Find where the given text appears and provide that cell's center as [X, Y] coordinate. 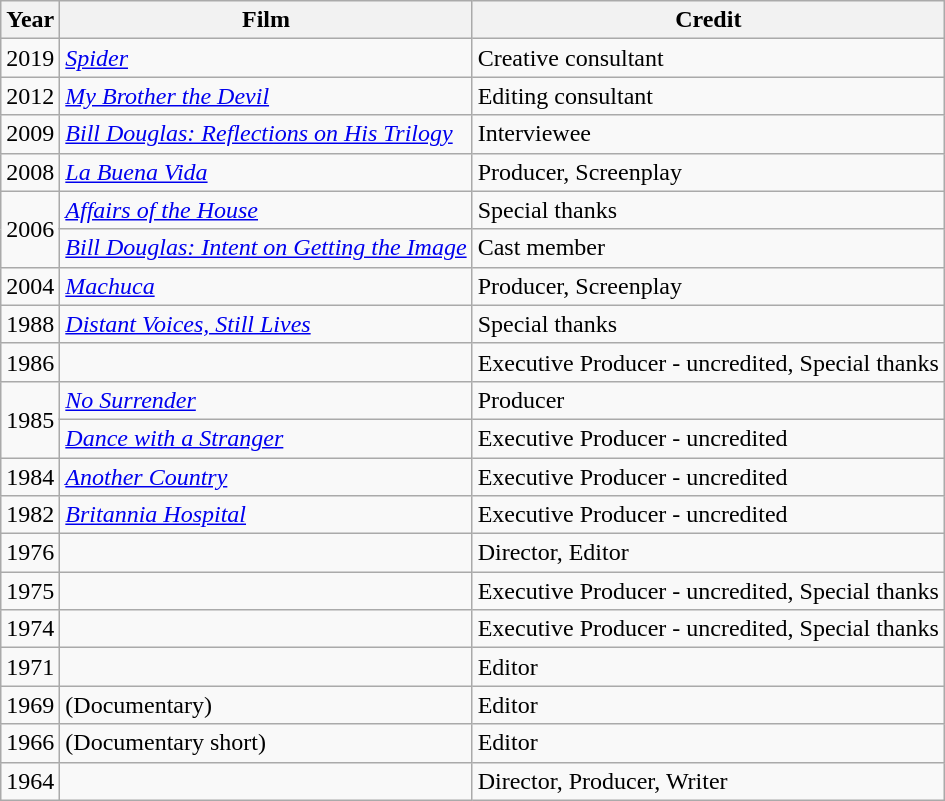
Another Country [266, 477]
1966 [30, 743]
Britannia Hospital [266, 515]
Dance with a Stranger [266, 438]
1976 [30, 553]
(Documentary) [266, 705]
Interviewee [708, 134]
1971 [30, 667]
2012 [30, 96]
No Surrender [266, 400]
Producer [708, 400]
Editing consultant [708, 96]
Bill Douglas: Reflections on His Trilogy [266, 134]
Machuca [266, 286]
1974 [30, 629]
Film [266, 20]
Distant Voices, Still Lives [266, 324]
Creative consultant [708, 58]
1985 [30, 419]
1975 [30, 591]
1969 [30, 705]
Director, Editor [708, 553]
1986 [30, 362]
2004 [30, 286]
2006 [30, 229]
2008 [30, 172]
Credit [708, 20]
1988 [30, 324]
1982 [30, 515]
2019 [30, 58]
(Documentary short) [266, 743]
La Buena Vida [266, 172]
Cast member [708, 248]
Affairs of the House [266, 210]
1984 [30, 477]
Year [30, 20]
2009 [30, 134]
My Brother the Devil [266, 96]
Director, Producer, Writer [708, 781]
Bill Douglas: Intent on Getting the Image [266, 248]
1964 [30, 781]
Spider [266, 58]
